Return the [X, Y] coordinate for the center point of the cell that contains the specified text.  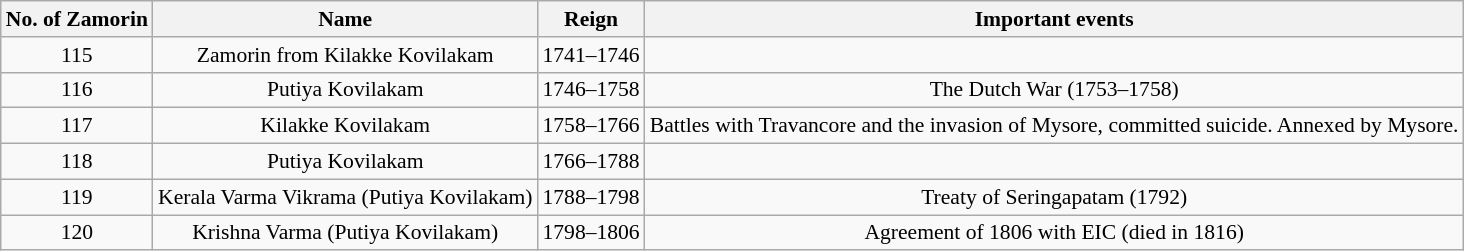
Agreement of 1806 with EIC (died in 1816) [1054, 233]
Battles with Travancore and the invasion of Mysore, committed suicide. Annexed by Mysore. [1054, 126]
1741–1746 [590, 55]
No. of Zamorin [77, 19]
Name [345, 19]
Important events [1054, 19]
115 [77, 55]
120 [77, 233]
1788–1798 [590, 197]
117 [77, 126]
Kilakke Kovilakam [345, 126]
Reign [590, 19]
1798–1806 [590, 233]
118 [77, 162]
119 [77, 197]
1766–1788 [590, 162]
Zamorin from Kilakke Kovilakam [345, 55]
1746–1758 [590, 90]
Krishna Varma (Putiya Kovilakam) [345, 233]
Treaty of Seringapatam (1792) [1054, 197]
116 [77, 90]
The Dutch War (1753–1758) [1054, 90]
Kerala Varma Vikrama (Putiya Kovilakam) [345, 197]
1758–1766 [590, 126]
